Find where the given text appears and provide that cell's center as (x, y) coordinate. 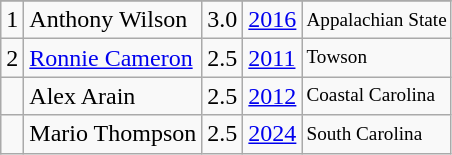
Ronnie Cameron (113, 58)
2011 (272, 58)
3.0 (222, 20)
Anthony Wilson (113, 20)
2012 (272, 96)
Towson (376, 58)
1 (12, 20)
2 (12, 58)
2024 (272, 134)
Coastal Carolina (376, 96)
Mario Thompson (113, 134)
Appalachian State (376, 20)
2016 (272, 20)
Alex Arain (113, 96)
South Carolina (376, 134)
